Identify which cell holds the provided text, then report its [X, Y] central coordinate. 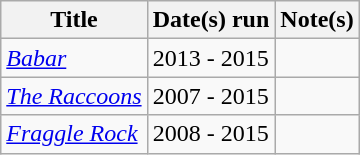
Babar [74, 58]
2007 - 2015 [211, 96]
2008 - 2015 [211, 134]
Title [74, 20]
Fraggle Rock [74, 134]
Date(s) run [211, 20]
2013 - 2015 [211, 58]
The Raccoons [74, 96]
Note(s) [317, 20]
